Locate the cell with the specified text and output its [X, Y] center coordinate. 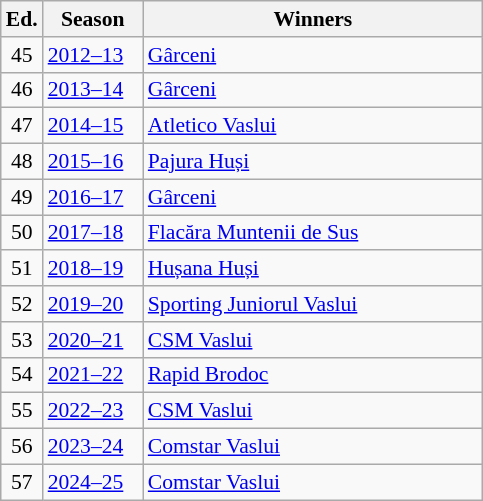
48 [22, 162]
50 [22, 233]
2013–14 [93, 90]
2022–23 [93, 411]
49 [22, 197]
Winners [313, 19]
52 [22, 304]
Atletico Vaslui [313, 126]
54 [22, 375]
51 [22, 269]
2023–24 [93, 447]
57 [22, 482]
2017–18 [93, 233]
Pajura Huși [313, 162]
56 [22, 447]
2015–16 [93, 162]
Flacăra Muntenii de Sus [313, 233]
2021–22 [93, 375]
46 [22, 90]
2016–17 [93, 197]
47 [22, 126]
Season [93, 19]
Ed. [22, 19]
2019–20 [93, 304]
2012–13 [93, 55]
53 [22, 340]
2024–25 [93, 482]
2014–15 [93, 126]
Hușana Huși [313, 269]
2020–21 [93, 340]
2018–19 [93, 269]
Sporting Juniorul Vaslui [313, 304]
55 [22, 411]
45 [22, 55]
Rapid Brodoc [313, 375]
